Provide the [x, y] coordinate of the cell's center where the given text is located.  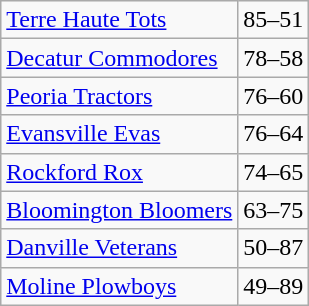
78–58 [274, 58]
76–60 [274, 96]
63–75 [274, 210]
85–51 [274, 20]
Moline Plowboys [120, 286]
74–65 [274, 172]
Rockford Rox [120, 172]
Peoria Tractors [120, 96]
Decatur Commodores [120, 58]
Evansville Evas [120, 134]
50–87 [274, 248]
49–89 [274, 286]
Danville Veterans [120, 248]
76–64 [274, 134]
Terre Haute Tots [120, 20]
Bloomington Bloomers [120, 210]
